For the text-containing cell, return its midpoint in [x, y] coordinate format. 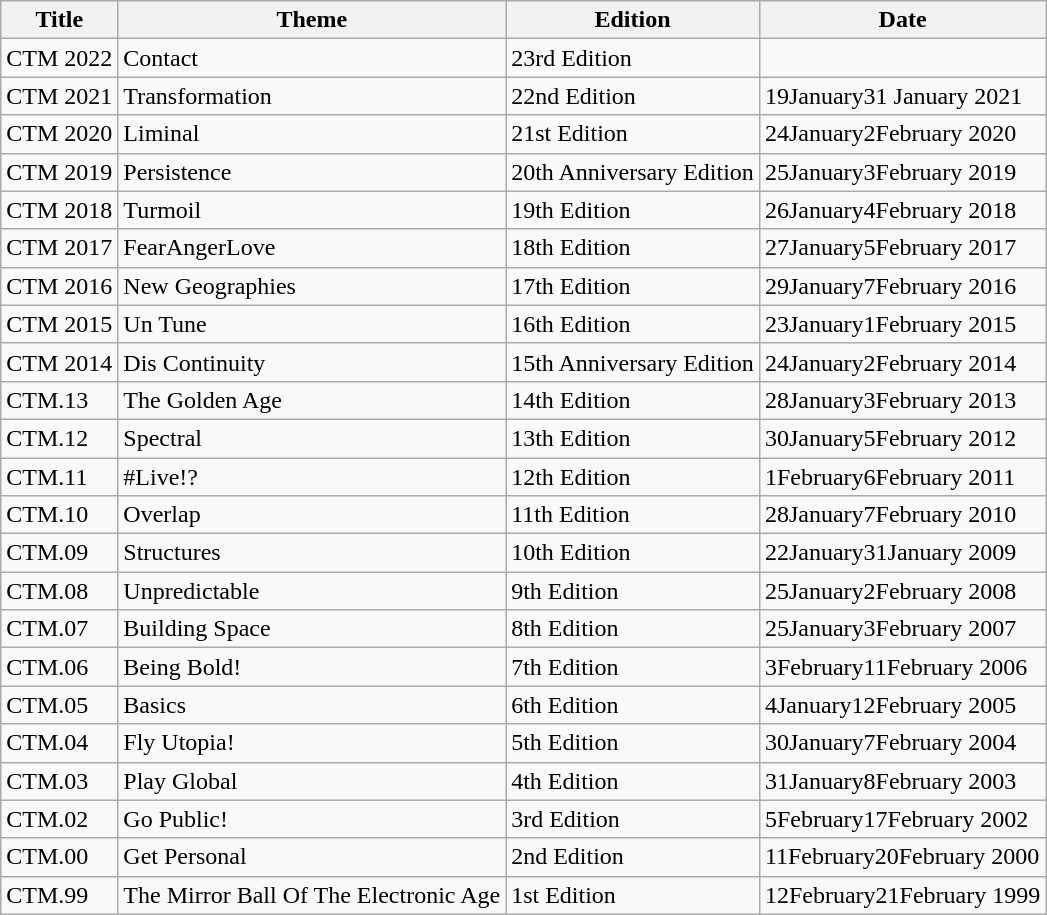
Overlap [312, 515]
Date [902, 20]
18th Edition [633, 248]
Fly Utopia! [312, 743]
29January7February 2016 [902, 286]
22nd Edition [633, 96]
6th Edition [633, 705]
CTM 2021 [60, 96]
3rd Edition [633, 819]
CTM.11 [60, 477]
CTM.04 [60, 743]
22January31January 2009 [902, 553]
#Live!? [312, 477]
12th Edition [633, 477]
CTM.08 [60, 591]
25January3February 2019 [902, 172]
Go Public! [312, 819]
11February20February 2000 [902, 857]
3February11February 2006 [902, 667]
Liminal [312, 134]
23rd Edition [633, 58]
28January3February 2013 [902, 400]
5th Edition [633, 743]
Basics [312, 705]
CTM 2014 [60, 362]
CTM.13 [60, 400]
19January31 January 2021 [902, 96]
Structures [312, 553]
Being Bold! [312, 667]
CTM.06 [60, 667]
7th Edition [633, 667]
17th Edition [633, 286]
Contact [312, 58]
25January2February 2008 [902, 591]
Building Space [312, 629]
Transformation [312, 96]
8th Edition [633, 629]
CTM 2017 [60, 248]
Edition [633, 20]
1February6February 2011 [902, 477]
CTM.12 [60, 438]
25January3February 2007 [902, 629]
CTM.10 [60, 515]
CTM.99 [60, 895]
Spectral [312, 438]
The Golden Age [312, 400]
9th Edition [633, 591]
5February17February 2002 [902, 819]
Turmoil [312, 210]
16th Edition [633, 324]
1st Edition [633, 895]
19th Edition [633, 210]
CTM 2022 [60, 58]
24January2February 2014 [902, 362]
CTM.00 [60, 857]
11th Edition [633, 515]
10th Edition [633, 553]
CTM.07 [60, 629]
21st Edition [633, 134]
14th Edition [633, 400]
CTM.03 [60, 781]
Title [60, 20]
12February21February 1999 [902, 895]
30January5February 2012 [902, 438]
Get Personal [312, 857]
2nd Edition [633, 857]
The Mirror Ball Of The Electronic Age [312, 895]
CTM 2016 [60, 286]
Theme [312, 20]
CTM.05 [60, 705]
CTM 2015 [60, 324]
13th Edition [633, 438]
CTM 2018 [60, 210]
26January4February 2018 [902, 210]
FearAngerLove [312, 248]
Unpredictable [312, 591]
CTM 2019 [60, 172]
CTM.02 [60, 819]
24January2February 2020 [902, 134]
Play Global [312, 781]
31January8February 2003 [902, 781]
4January12February 2005 [902, 705]
28January7February 2010 [902, 515]
Dis Continuity [312, 362]
27January5February 2017 [902, 248]
CTM 2020 [60, 134]
30January7February 2004 [902, 743]
15th Anniversary Edition [633, 362]
20th Anniversary Edition [633, 172]
4th Edition [633, 781]
Persistence [312, 172]
Un Tune [312, 324]
CTM.09 [60, 553]
23January1February 2015 [902, 324]
New Geographies [312, 286]
